Capture the cell that displays the provided text and extract its (X, Y) central coordinate. 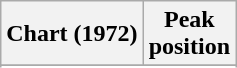
Peakposition (189, 34)
Chart (1972) (72, 34)
